Extract the (X, Y) coordinate from the center of the cell holding the provided text.  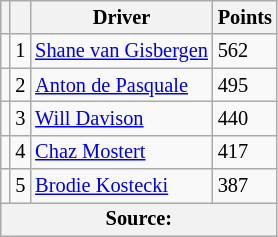
Points (245, 17)
495 (245, 85)
3 (20, 118)
Shane van Gisbergen (122, 51)
417 (245, 152)
562 (245, 51)
Anton de Pasquale (122, 85)
Driver (122, 17)
4 (20, 152)
440 (245, 118)
2 (20, 85)
Chaz Mostert (122, 152)
387 (245, 186)
Will Davison (122, 118)
1 (20, 51)
Source: (139, 219)
5 (20, 186)
Brodie Kostecki (122, 186)
